From the cell containing the given text, extract its center point as [X, Y] coordinate. 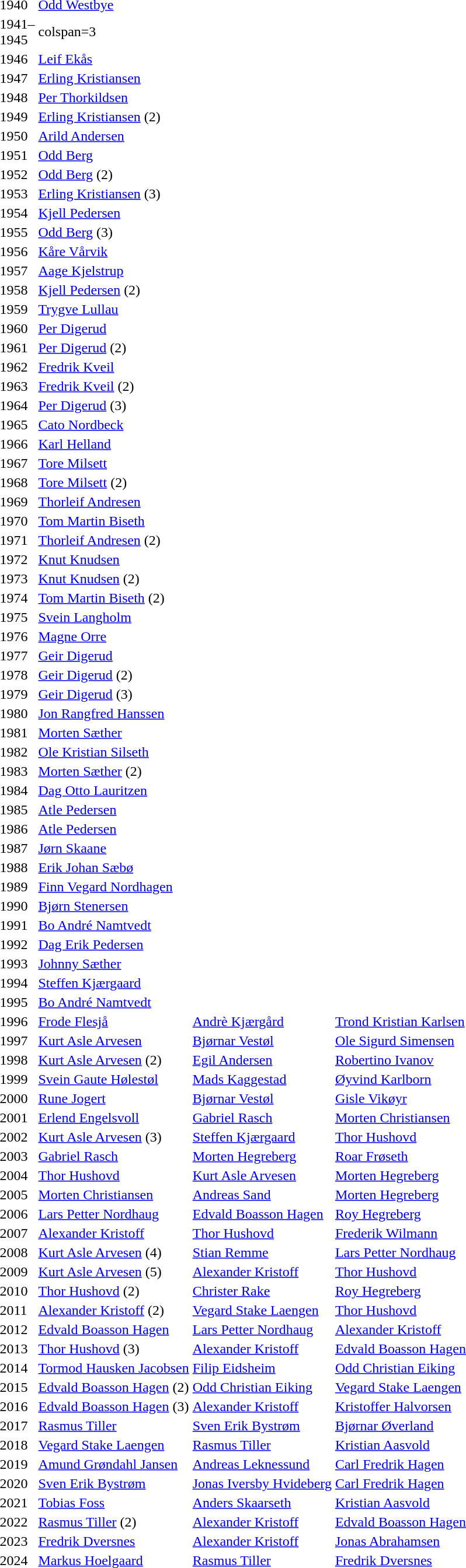
Dag Otto Lauritzen [113, 790]
Trygve Lullau [113, 309]
Per Thorkildsen [113, 97]
Svein Gaute Hølestøl [113, 1079]
Rasmus Tiller (2) [113, 1522]
Amund Grøndahl Jansen [113, 1464]
Erling Kristiansen (2) [113, 117]
Tore Milsett (2) [113, 482]
Thor Hushovd (2) [113, 1291]
Morten Sæther (2) [113, 771]
Kåre Vårvik [113, 251]
Karl Helland [113, 444]
Arild Andersen [113, 136]
Filip Eidsheim [262, 1368]
Johnny Sæther [113, 964]
Andreas Sand [262, 1195]
Andrè Kjærgård [262, 1021]
Fredrik Kveil (2) [113, 386]
Fredrik Kveil [113, 367]
Erik Johan Sæbø [113, 867]
Ole Kristian Silseth [113, 752]
Cato Nordbeck [113, 425]
Morten Christiansen [113, 1195]
Andreas Leknessund [262, 1464]
Bjørn Stenersen [113, 906]
Jonas Iversby Hvideberg [262, 1483]
Erling Kristiansen (3) [113, 194]
Geir Digerud [113, 656]
Morten Sæther [113, 733]
Leif Ekås [113, 59]
Odd Berg (2) [113, 174]
Svein Langholm [113, 617]
Kurt Asle Arvesen (5) [113, 1272]
Magne Orre [113, 636]
Dag Erik Pedersen [113, 944]
Odd Christian Eiking [262, 1387]
Kurt Asle Arvesen (4) [113, 1252]
Rune Jogert [113, 1098]
Stian Remme [262, 1252]
Per Digerud (3) [113, 405]
Knut Knudsen [113, 559]
Tom Martin Biseth (2) [113, 598]
Erling Kristiansen [113, 78]
Geir Digerud (3) [113, 694]
Erlend Engelsvoll [113, 1118]
Kjell Pedersen [113, 213]
Odd Berg (3) [113, 232]
Tore Milsett [113, 463]
Thor Hushovd (3) [113, 1349]
Kurt Asle Arvesen (2) [113, 1060]
Egil Andersen [262, 1060]
Jon Rangfred Hanssen [113, 713]
Finn Vegard Nordhagen [113, 887]
Morten Hegreberg [262, 1156]
Per Digerud (2) [113, 348]
Jørn Skaane [113, 848]
Edvald Boasson Hagen (2) [113, 1387]
Edvald Boasson Hagen (3) [113, 1406]
Tormod Hausken Jacobsen [113, 1368]
Kurt Asle Arvesen (3) [113, 1137]
Frode Flesjå [113, 1021]
Geir Digerud (2) [113, 675]
Tobias Foss [113, 1503]
Aage Kjelstrup [113, 271]
Knut Knudsen (2) [113, 579]
Odd Berg [113, 155]
Christer Rake [262, 1291]
Tom Martin Biseth [113, 521]
Mads Kaggestad [262, 1079]
Thorleif Andresen [113, 502]
Anders Skaarseth [262, 1503]
Alexander Kristoff (2) [113, 1310]
Thorleif Andresen (2) [113, 540]
Fredrik Dversnes [113, 1541]
Per Digerud [113, 328]
Kjell Pedersen (2) [113, 290]
colspan=3 [113, 32]
